Extract the (x, y) coordinate from the center of the cell holding the provided text.  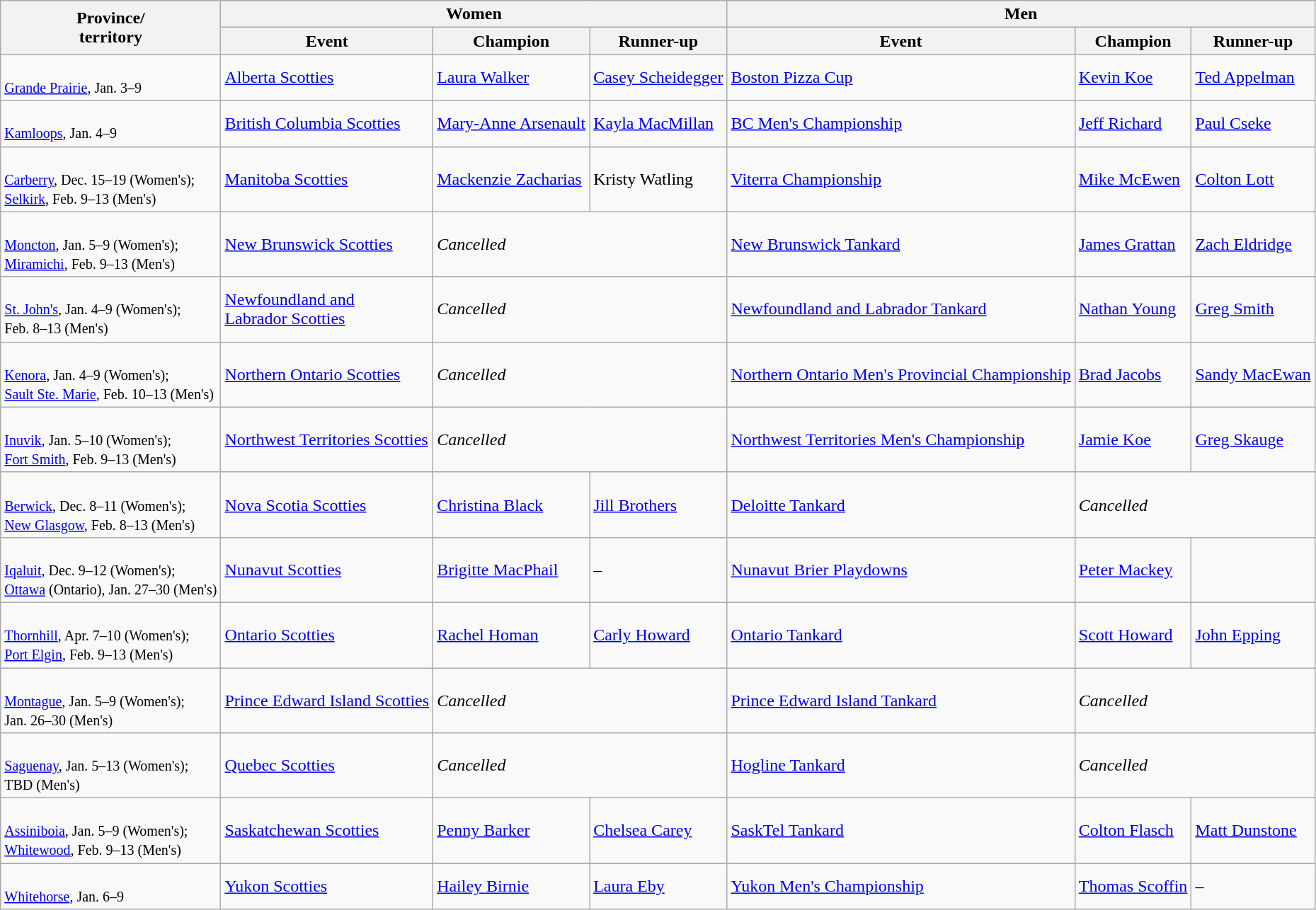
John Epping (1253, 635)
New Brunswick Tankard (900, 244)
Berwick, Dec. 8–11 (Women's); New Glasgow, Feb. 8–13 (Men's) (110, 505)
Colton Lott (1253, 179)
Assiniboia, Jan. 5–9 (Women's); Whitewood, Feb. 9–13 (Men's) (110, 831)
Quebec Scotties (327, 766)
Northern Ontario Scotties (327, 374)
Laura Eby (658, 886)
Colton Flasch (1133, 831)
Ontario Scotties (327, 635)
Carly Howard (658, 635)
Iqaluit, Dec. 9–12 (Women's); Ottawa (Ontario), Jan. 27–30 (Men's) (110, 570)
Jeff Richard (1133, 123)
Men (1021, 14)
Carberry, Dec. 15–19 (Women's); Selkirk, Feb. 9–13 (Men's) (110, 179)
Kayla MacMillan (658, 123)
Sandy MacEwan (1253, 374)
Kenora, Jan. 4–9 (Women's); Sault Ste. Marie, Feb. 10–13 (Men's) (110, 374)
Yukon Men's Championship (900, 886)
Ted Appelman (1253, 78)
Grande Prairie, Jan. 3–9 (110, 78)
Northern Ontario Men's Provincial Championship (900, 374)
Hailey Birnie (511, 886)
Jill Brothers (658, 505)
Brad Jacobs (1133, 374)
Hogline Tankard (900, 766)
Newfoundland and Labrador Tankard (900, 309)
Zach Eldridge (1253, 244)
Thomas Scoffin (1133, 886)
Rachel Homan (511, 635)
Kamloops, Jan. 4–9 (110, 123)
Christina Black (511, 505)
Paul Cseke (1253, 123)
Viterra Championship (900, 179)
Mackenzie Zacharias (511, 179)
Saguenay, Jan. 5–13 (Women's); TBD (Men's) (110, 766)
Yukon Scotties (327, 886)
Nunavut Scotties (327, 570)
Boston Pizza Cup (900, 78)
St. John's, Jan. 4–9 (Women's); Feb. 8–13 (Men's) (110, 309)
Newfoundland and Labrador Scotties (327, 309)
Matt Dunstone (1253, 831)
Scott Howard (1133, 635)
Nathan Young (1133, 309)
Peter Mackey (1133, 570)
Greg Skauge (1253, 439)
Nunavut Brier Playdowns (900, 570)
James Grattan (1133, 244)
Province/territory (110, 28)
Casey Scheidegger (658, 78)
Prince Edward Island Tankard (900, 701)
Brigitte MacPhail (511, 570)
Kevin Koe (1133, 78)
Women (474, 14)
Penny Barker (511, 831)
Mary-Anne Arsenault (511, 123)
Montague, Jan. 5–9 (Women's); Jan. 26–30 (Men's) (110, 701)
Manitoba Scotties (327, 179)
Deloitte Tankard (900, 505)
Saskatchewan Scotties (327, 831)
Greg Smith (1253, 309)
Inuvik, Jan. 5–10 (Women's); Fort Smith, Feb. 9–13 (Men's) (110, 439)
Thornhill, Apr. 7–10 (Women's); Port Elgin, Feb. 9–13 (Men's) (110, 635)
Whitehorse, Jan. 6–9 (110, 886)
BC Men's Championship (900, 123)
New Brunswick Scotties (327, 244)
Mike McEwen (1133, 179)
Northwest Territories Scotties (327, 439)
Jamie Koe (1133, 439)
Laura Walker (511, 78)
Moncton, Jan. 5–9 (Women's); Miramichi, Feb. 9–13 (Men's) (110, 244)
Chelsea Carey (658, 831)
Alberta Scotties (327, 78)
Kristy Watling (658, 179)
Prince Edward Island Scotties (327, 701)
Nova Scotia Scotties (327, 505)
Ontario Tankard (900, 635)
British Columbia Scotties (327, 123)
Northwest Territories Men's Championship (900, 439)
SaskTel Tankard (900, 831)
